Return (x, y) of the center of cell containing provided text 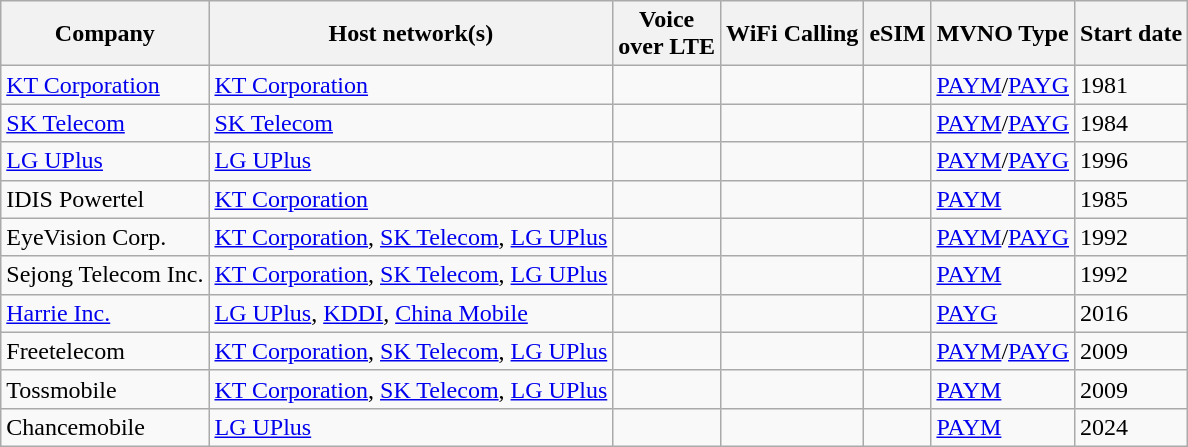
Host network(s) (411, 34)
1996 (1132, 161)
eSIM (898, 34)
2024 (1132, 427)
IDIS Powertel (105, 199)
MVNO Type (1003, 34)
1985 (1132, 199)
Tossmobile (105, 389)
Company (105, 34)
Chancemobile (105, 427)
EyeVision Corp. (105, 237)
Start date (1132, 34)
LG UPlus, KDDI, China Mobile (411, 313)
1981 (1132, 85)
PAYG (1003, 313)
Sejong Telecom Inc. (105, 275)
Harrie Inc. (105, 313)
2016 (1132, 313)
WiFi Calling (792, 34)
Voiceover LTE (667, 34)
Freetelecom (105, 351)
1984 (1132, 123)
